Locate the cell with the specified text and output its (x, y) center coordinate. 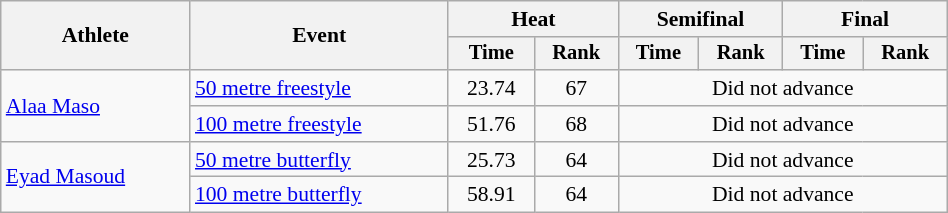
25.73 (491, 160)
23.74 (491, 88)
67 (576, 88)
Heat (533, 19)
Semifinal (700, 19)
68 (576, 124)
Alaa Maso (96, 106)
100 metre freestyle (319, 124)
50 metre freestyle (319, 88)
Final (866, 19)
58.91 (491, 195)
Eyad Masoud (96, 178)
Event (319, 36)
Athlete (96, 36)
100 metre butterfly (319, 195)
51.76 (491, 124)
50 metre butterfly (319, 160)
